Extract the [x, y] coordinate from the center of the cell holding the provided text.  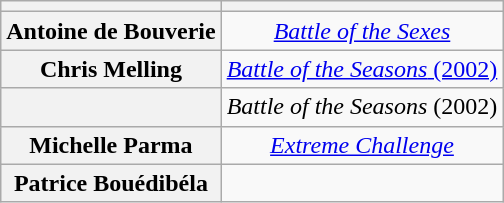
Extreme Challenge [362, 145]
Michelle Parma [111, 145]
Antoine de Bouverie [111, 31]
Patrice Bouédibéla [111, 183]
Chris Melling [111, 69]
Battle of the Sexes [362, 31]
